Provide the [x, y] coordinate of the cell's center where the given text is located.  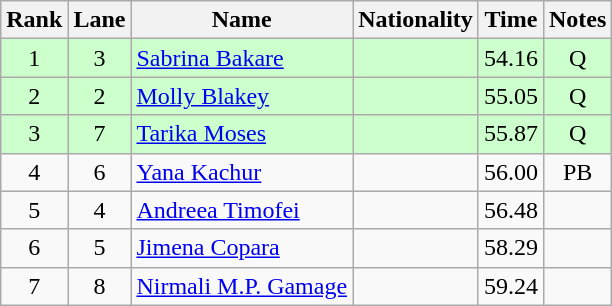
Sabrina Bakare [242, 58]
Name [242, 20]
59.24 [510, 286]
Notes [577, 20]
56.00 [510, 172]
Jimena Copara [242, 248]
54.16 [510, 58]
Lane [100, 20]
56.48 [510, 210]
Tarika Moses [242, 134]
Molly Blakey [242, 96]
58.29 [510, 248]
55.87 [510, 134]
Rank [34, 20]
Yana Kachur [242, 172]
Nirmali M.P. Gamage [242, 286]
8 [100, 286]
Time [510, 20]
1 [34, 58]
PB [577, 172]
55.05 [510, 96]
Nationality [416, 20]
Andreea Timofei [242, 210]
